Return the [x, y] coordinate for the center point of the cell that contains the specified text.  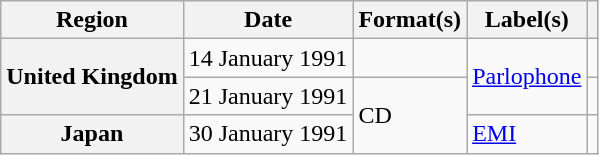
CD [410, 115]
Parlophone [527, 77]
Date [268, 20]
14 January 1991 [268, 58]
Region [92, 20]
United Kingdom [92, 77]
Label(s) [527, 20]
30 January 1991 [268, 134]
21 January 1991 [268, 96]
Japan [92, 134]
Format(s) [410, 20]
EMI [527, 134]
